Find where the given text appears and provide that cell's center as [X, Y] coordinate. 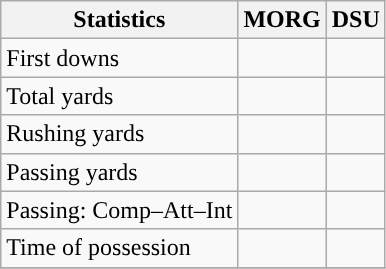
Statistics [120, 20]
Total yards [120, 96]
Passing: Comp–Att–Int [120, 210]
First downs [120, 58]
MORG [282, 20]
Rushing yards [120, 134]
Time of possession [120, 248]
DSU [356, 20]
Passing yards [120, 172]
